Extract the [x, y] coordinate from the center of the cell holding the provided text.  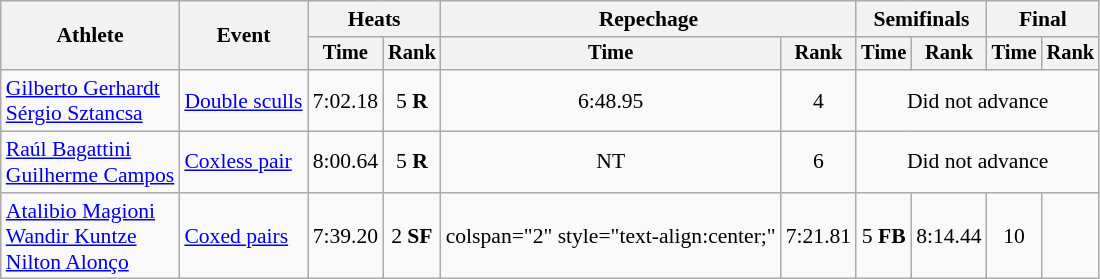
Semifinals [921, 19]
6 [818, 162]
Heats [374, 19]
Double sculls [243, 100]
Final [1043, 19]
Coxless pair [243, 162]
Raúl BagattiniGuilherme Campos [90, 162]
NT [611, 162]
Gilberto GerhardtSérgio Sztancsa [90, 100]
Event [243, 36]
6:48.95 [611, 100]
Repechage [649, 19]
7:02.18 [346, 100]
8:00.64 [346, 162]
4 [818, 100]
Athlete [90, 36]
